Determine the (x, y) coordinate at the center of the cell enclosing the given text.  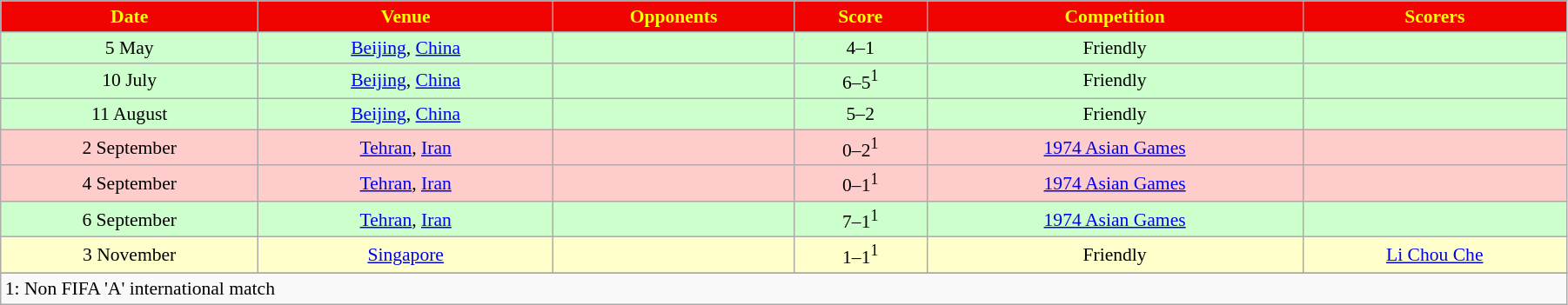
4 September (130, 184)
1: Non FIFA 'A' international match (784, 289)
4–1 (860, 48)
3 November (130, 255)
10 July (130, 80)
6 September (130, 219)
5–2 (860, 115)
6–51 (860, 80)
Scorers (1434, 17)
5 May (130, 48)
0–11 (860, 184)
Singapore (405, 255)
1–11 (860, 255)
11 August (130, 115)
Li Chou Che (1434, 255)
2 September (130, 148)
Opponents (673, 17)
Venue (405, 17)
Date (130, 17)
7–11 (860, 219)
0–21 (860, 148)
Score (860, 17)
Competition (1115, 17)
